For the text-containing cell, return its midpoint in [X, Y] coordinate format. 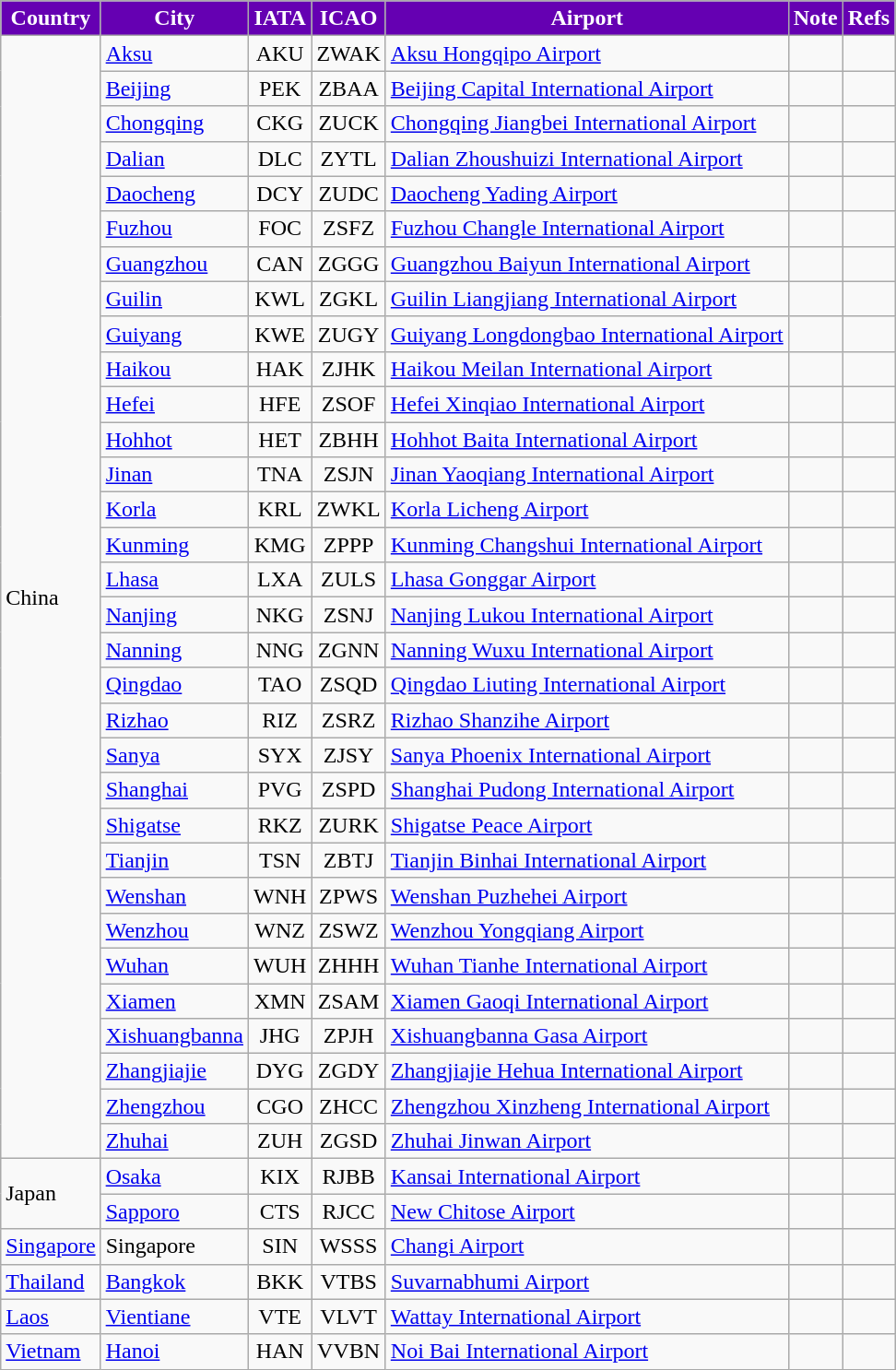
Tianjin Binhai International Airport [586, 860]
ZUH [279, 1141]
Airport [586, 18]
ZSJN [348, 475]
ZUCK [348, 124]
CTS [279, 1211]
Daocheng Yading Airport [586, 194]
Nanjing Lukou International Airport [586, 615]
Hefei [174, 404]
ZJSY [348, 755]
NNG [279, 650]
JHG [279, 1036]
ZBTJ [348, 860]
Zhangjiajie [174, 1071]
HET [279, 440]
Xiamen [174, 1000]
Kunming Changshui International Airport [586, 545]
Chongqing Jiangbei International Airport [586, 124]
Lhasa Gonggar Airport [586, 580]
RJBB [348, 1176]
Shigatse Peace Airport [586, 825]
Dalian Zhoushuizi International Airport [586, 159]
HFE [279, 404]
VLVT [348, 1317]
Zhuhai [174, 1141]
Changi Airport [586, 1246]
Wenshan Puzhehei Airport [586, 895]
VTBS [348, 1281]
Guilin [174, 299]
CGO [279, 1106]
Hefei Xinqiao International Airport [586, 404]
TSN [279, 860]
WNH [279, 895]
RJCC [348, 1211]
ZGNN [348, 650]
Vietnam [51, 1352]
Refs [868, 18]
ZPWS [348, 895]
Korla Licheng Airport [586, 510]
FOC [279, 229]
ZWAK [348, 53]
Haikou Meilan International Airport [586, 369]
Guangzhou [174, 264]
Shanghai [174, 790]
WSSS [348, 1246]
RIZ [279, 720]
Jinan [174, 475]
ZGGG [348, 264]
Guilin Liangjiang International Airport [586, 299]
ICAO [348, 18]
AKU [279, 53]
ZURK [348, 825]
ZHCC [348, 1106]
Wattay International Airport [586, 1317]
Fuzhou Changle International Airport [586, 229]
Tianjin [174, 860]
PVG [279, 790]
KMG [279, 545]
Dalian [174, 159]
Jinan Yaoqiang International Airport [586, 475]
ZSRZ [348, 720]
Nanning [174, 650]
Shigatse [174, 825]
Hohhot [174, 440]
New Chitose Airport [586, 1211]
Qingdao [174, 685]
ZPPP [348, 545]
ZWKL [348, 510]
PEK [279, 89]
ZULS [348, 580]
HAK [279, 369]
ZBAA [348, 89]
Suvarnabhumi Airport [586, 1281]
Guangzhou Baiyun International Airport [586, 264]
ZSAM [348, 1000]
RKZ [279, 825]
Sanya Phoenix International Airport [586, 755]
ZSOF [348, 404]
DYG [279, 1071]
Thailand [51, 1281]
ZSFZ [348, 229]
ZPJH [348, 1036]
ZUDC [348, 194]
Nanjing [174, 615]
Wenshan [174, 895]
Wenzhou [174, 930]
Japan [51, 1194]
Chongqing [174, 124]
Vientiane [174, 1317]
KIX [279, 1176]
Country [51, 18]
Hohhot Baita International Airport [586, 440]
VVBN [348, 1352]
ZGDY [348, 1071]
KWE [279, 334]
Bangkok [174, 1281]
Daocheng [174, 194]
Guiyang [174, 334]
Sapporo [174, 1211]
VTE [279, 1317]
HAN [279, 1352]
China [51, 597]
Sanya [174, 755]
ZBHH [348, 440]
SYX [279, 755]
ZJHK [348, 369]
City [174, 18]
TAO [279, 685]
SIN [279, 1246]
ZSNJ [348, 615]
WNZ [279, 930]
ZGKL [348, 299]
CKG [279, 124]
Xiamen Gaoqi International Airport [586, 1000]
Aksu [174, 53]
XMN [279, 1000]
CAN [279, 264]
ZHHH [348, 965]
ZSPD [348, 790]
ZUGY [348, 334]
Lhasa [174, 580]
Fuzhou [174, 229]
Zhuhai Jinwan Airport [586, 1141]
Shanghai Pudong International Airport [586, 790]
DLC [279, 159]
Osaka [174, 1176]
Hanoi [174, 1352]
Haikou [174, 369]
TNA [279, 475]
Wuhan Tianhe International Airport [586, 965]
LXA [279, 580]
Wuhan [174, 965]
Rizhao [174, 720]
Aksu Hongqipo Airport [586, 53]
Beijing [174, 89]
NKG [279, 615]
Rizhao Shanzihe Airport [586, 720]
Note [815, 18]
Qingdao Liuting International Airport [586, 685]
ZSQD [348, 685]
BKK [279, 1281]
Nanning Wuxu International Airport [586, 650]
Wenzhou Yongqiang Airport [586, 930]
ZSWZ [348, 930]
KWL [279, 299]
Zhengzhou [174, 1106]
IATA [279, 18]
WUH [279, 965]
Guiyang Longdongbao International Airport [586, 334]
Laos [51, 1317]
Zhangjiajie Hehua International Airport [586, 1071]
ZYTL [348, 159]
Beijing Capital International Airport [586, 89]
Kunming [174, 545]
Zhengzhou Xinzheng International Airport [586, 1106]
ZGSD [348, 1141]
Xishuangbanna [174, 1036]
KRL [279, 510]
Kansai International Airport [586, 1176]
Noi Bai International Airport [586, 1352]
Korla [174, 510]
Xishuangbanna Gasa Airport [586, 1036]
DCY [279, 194]
